Scan for the cell matching the given text and deliver its [X, Y] coordinate at center. 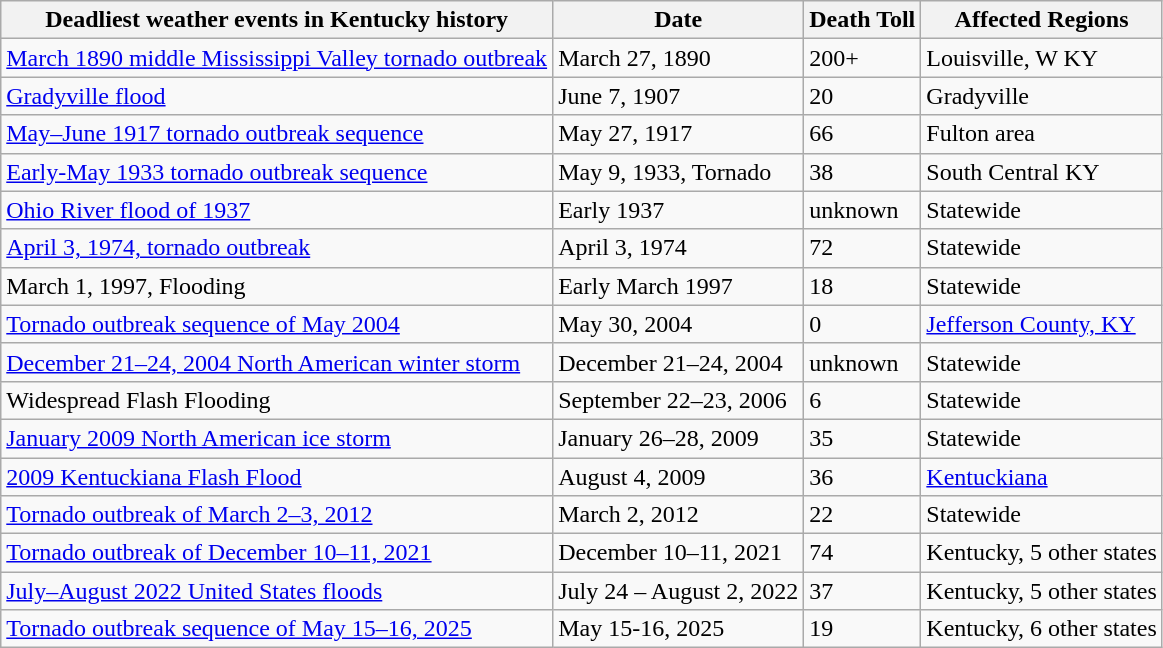
Date [678, 20]
74 [862, 553]
May 30, 2004 [678, 324]
Kentuckiana [1042, 477]
Louisville, W KY [1042, 58]
19 [862, 629]
Affected Regions [1042, 20]
18 [862, 286]
June 7, 1907 [678, 96]
37 [862, 591]
March 2, 2012 [678, 515]
2009 Kentuckiana Flash Flood [277, 477]
72 [862, 248]
Deadliest weather events in Kentucky history [277, 20]
Gradyville flood [277, 96]
Tornado outbreak sequence of May 2004 [277, 324]
Gradyville [1042, 96]
Death Toll [862, 20]
20 [862, 96]
22 [862, 515]
May 27, 1917 [678, 134]
August 4, 2009 [678, 477]
66 [862, 134]
38 [862, 172]
December 21–24, 2004 North American winter storm [277, 362]
September 22–23, 2006 [678, 400]
May 15-16, 2025 [678, 629]
March 1890 middle Mississippi Valley tornado outbreak [277, 58]
July 24 – August 2, 2022 [678, 591]
December 10–11, 2021 [678, 553]
Early March 1997 [678, 286]
Tornado outbreak sequence of May 15–16, 2025 [277, 629]
Early 1937 [678, 210]
35 [862, 438]
Fulton area [1042, 134]
December 21–24, 2004 [678, 362]
Widespread Flash Flooding [277, 400]
South Central KY [1042, 172]
0 [862, 324]
Tornado outbreak of December 10–11, 2021 [277, 553]
April 3, 1974 [678, 248]
Early-May 1933 tornado outbreak sequence [277, 172]
6 [862, 400]
April 3, 1974, tornado outbreak [277, 248]
Jefferson County, KY [1042, 324]
Kentucky, 6 other states [1042, 629]
200+ [862, 58]
March 27, 1890 [678, 58]
March 1, 1997, Flooding [277, 286]
Tornado outbreak of March 2–3, 2012 [277, 515]
January 2009 North American ice storm [277, 438]
May 9, 1933, Tornado [678, 172]
July–August 2022 United States floods [277, 591]
Ohio River flood of 1937 [277, 210]
January 26–28, 2009 [678, 438]
May–June 1917 tornado outbreak sequence [277, 134]
36 [862, 477]
